Provide the (x, y) coordinate of the cell's center where the given text is located.  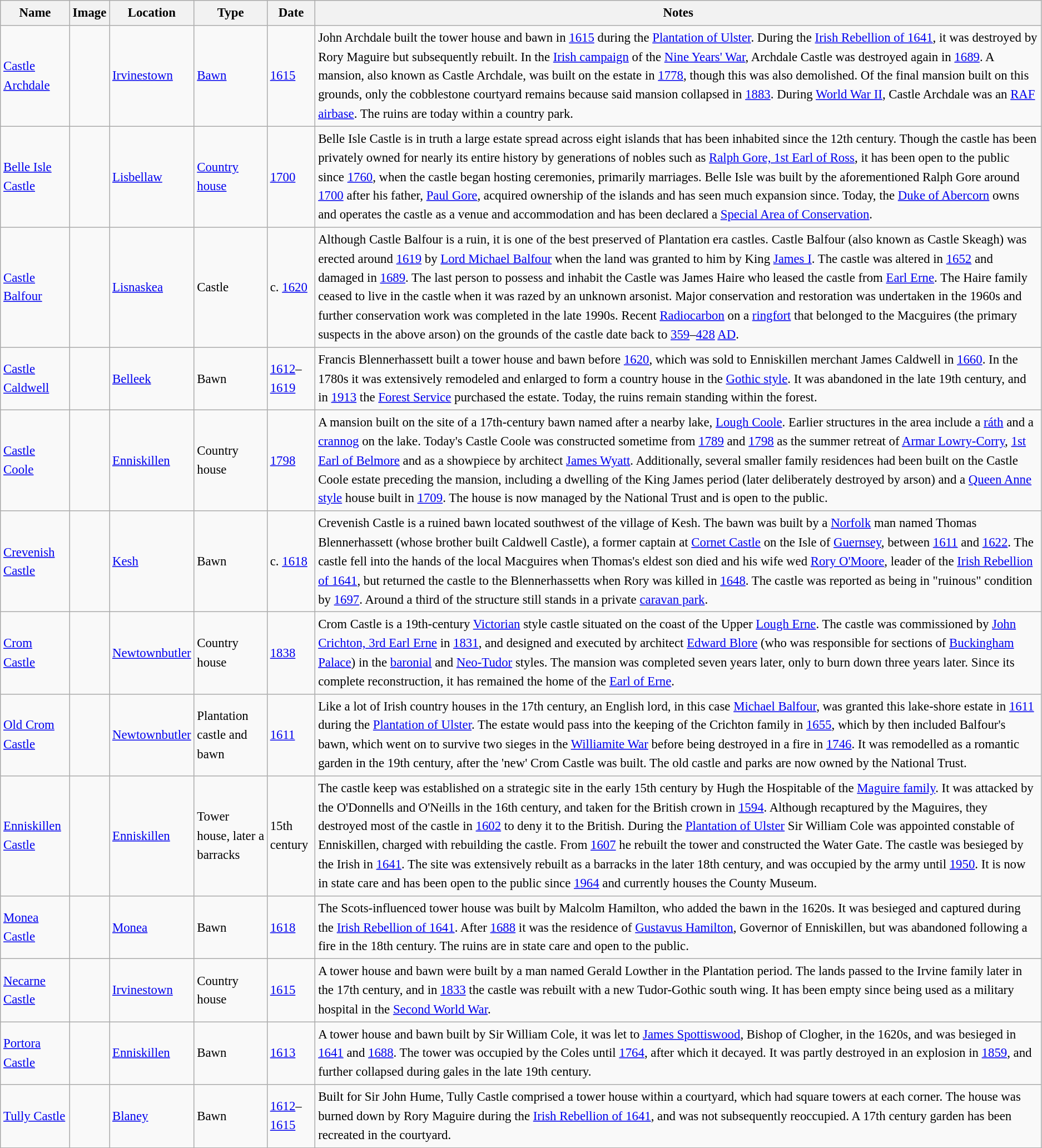
Kesh (152, 561)
Castle Archdale (36, 76)
Location (152, 13)
Tully Castle (36, 1116)
Belle Isle Castle (36, 177)
Crevenish Castle (36, 561)
Date (291, 13)
Blaney (152, 1116)
Type (230, 13)
Monea Castle (36, 927)
Portora Castle (36, 1053)
1612–1619 (291, 379)
15th century (291, 836)
Notes (678, 13)
1798 (291, 461)
c. 1620 (291, 287)
Image (89, 13)
Tower house, later a barracks (230, 836)
Name (36, 13)
1838 (291, 653)
1700 (291, 177)
Lisnaskea (152, 287)
Enniskillen Castle (36, 836)
1612–1615 (291, 1116)
Crom Castle (36, 653)
Castle Caldwell (36, 379)
1613 (291, 1053)
Plantation castle and bawn (230, 735)
Castle Coole (36, 461)
Old Crom Castle (36, 735)
Castle (230, 287)
Necarne Castle (36, 991)
Monea (152, 927)
c. 1618 (291, 561)
1611 (291, 735)
Belleek (152, 379)
Castle Balfour (36, 287)
Lisbellaw (152, 177)
1618 (291, 927)
